Identify which cell holds the provided text, then report its [X, Y] central coordinate. 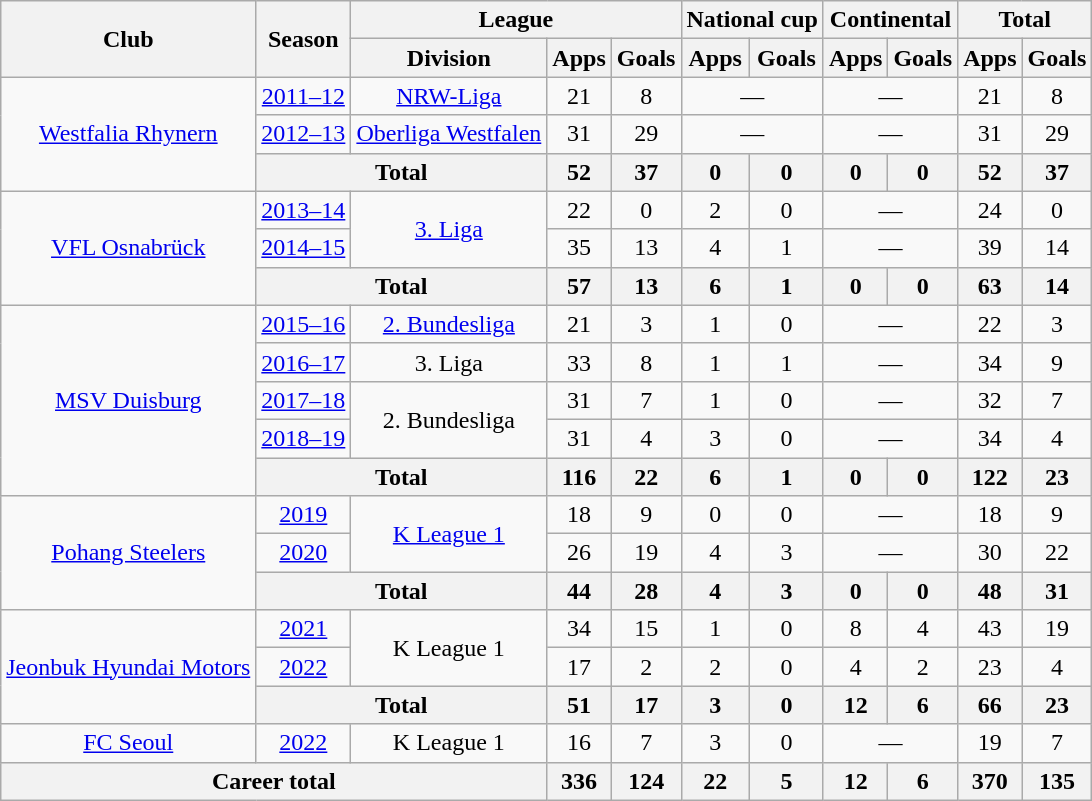
FC Seoul [128, 743]
32 [990, 400]
43 [990, 629]
2015–16 [304, 324]
Continental [890, 20]
Season [304, 39]
24 [990, 210]
44 [579, 591]
51 [579, 705]
2013–14 [304, 210]
336 [579, 781]
Division [449, 58]
124 [646, 781]
Jeonbuk Hyundai Motors [128, 667]
48 [990, 591]
MSV Duisburg [128, 400]
League [516, 20]
Westfalia Rhynern [128, 134]
26 [579, 553]
33 [579, 362]
Career total [274, 781]
2011–12 [304, 96]
370 [990, 781]
2021 [304, 629]
Pohang Steelers [128, 553]
5 [786, 781]
Oberliga Westfalen [449, 134]
2014–15 [304, 248]
39 [990, 248]
16 [579, 743]
NRW-Liga [449, 96]
2020 [304, 553]
63 [990, 286]
2019 [304, 515]
66 [990, 705]
Club [128, 39]
2012–13 [304, 134]
VFL Osnabrück [128, 248]
57 [579, 286]
30 [990, 553]
116 [579, 477]
15 [646, 629]
28 [646, 591]
2016–17 [304, 362]
35 [579, 248]
122 [990, 477]
135 [1057, 781]
2017–18 [304, 400]
2018–19 [304, 438]
National cup [752, 20]
